Return (x, y) of the center of cell containing provided text 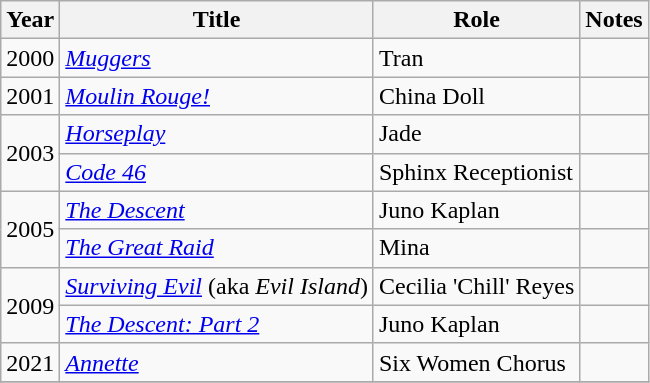
Muggers (217, 58)
Moulin Rouge! (217, 96)
2009 (30, 305)
Cecilia 'Chill' Reyes (476, 286)
Tran (476, 58)
2003 (30, 153)
2000 (30, 58)
Mina (476, 248)
Horseplay (217, 134)
China Doll (476, 96)
Role (476, 20)
Surviving Evil (aka Evil Island) (217, 286)
The Great Raid (217, 248)
2005 (30, 229)
The Descent: Part 2 (217, 324)
2001 (30, 96)
Annette (217, 362)
Notes (614, 20)
Title (217, 20)
The Descent (217, 210)
2021 (30, 362)
Six Women Chorus (476, 362)
Jade (476, 134)
Sphinx Receptionist (476, 172)
Code 46 (217, 172)
Year (30, 20)
